Extract the [x, y] coordinate from the center of the cell holding the provided text.  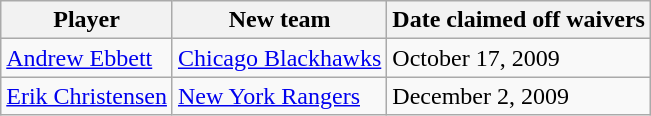
New team [279, 20]
Date claimed off waivers [519, 20]
December 2, 2009 [519, 96]
Chicago Blackhawks [279, 58]
New York Rangers [279, 96]
Erik Christensen [87, 96]
October 17, 2009 [519, 58]
Andrew Ebbett [87, 58]
Player [87, 20]
